Detect which cell encompasses the target text, then output its (x, y) center coordinate. 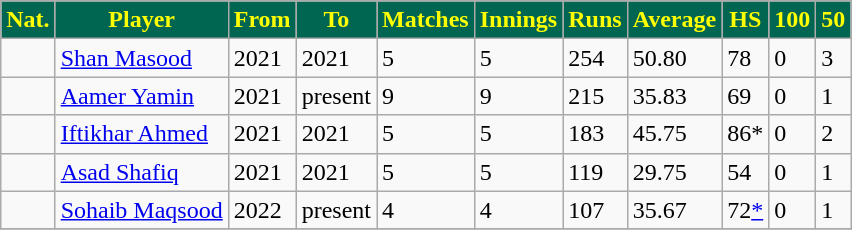
50 (834, 20)
To (336, 20)
HS (746, 20)
Aamer Yamin (142, 96)
54 (746, 172)
29.75 (674, 172)
35.67 (674, 210)
100 (792, 20)
Average (674, 20)
86* (746, 134)
Nat. (28, 20)
254 (595, 58)
78 (746, 58)
107 (595, 210)
Matches (426, 20)
35.83 (674, 96)
Iftikhar Ahmed (142, 134)
72* (746, 210)
50.80 (674, 58)
45.75 (674, 134)
2022 (262, 210)
215 (595, 96)
2 (834, 134)
3 (834, 58)
Asad Shafiq (142, 172)
183 (595, 134)
69 (746, 96)
Innings (518, 20)
119 (595, 172)
Player (142, 20)
Shan Masood (142, 58)
Sohaib Maqsood (142, 210)
Runs (595, 20)
From (262, 20)
